From the cell containing the given text, extract its center point as (X, Y) coordinate. 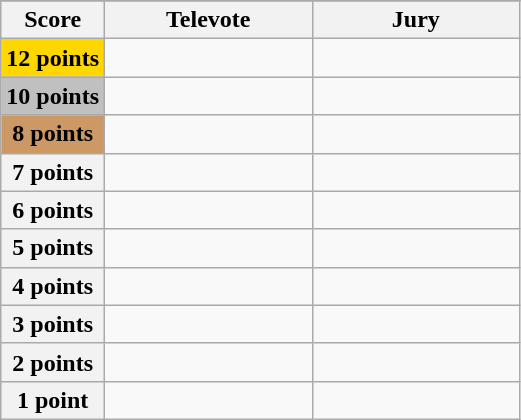
1 point (53, 400)
Televote (209, 20)
6 points (53, 210)
10 points (53, 96)
8 points (53, 134)
Jury (416, 20)
2 points (53, 362)
4 points (53, 286)
5 points (53, 248)
3 points (53, 324)
7 points (53, 172)
12 points (53, 58)
Score (53, 20)
